Detect which cell encompasses the target text, then output its [X, Y] center coordinate. 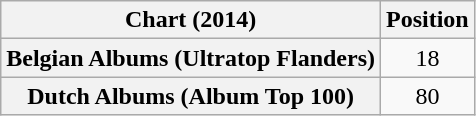
Belgian Albums (Ultratop Flanders) [191, 58]
18 [428, 58]
Dutch Albums (Album Top 100) [191, 96]
Position [428, 20]
Chart (2014) [191, 20]
80 [428, 96]
